Detect which cell encompasses the target text, then output its (X, Y) center coordinate. 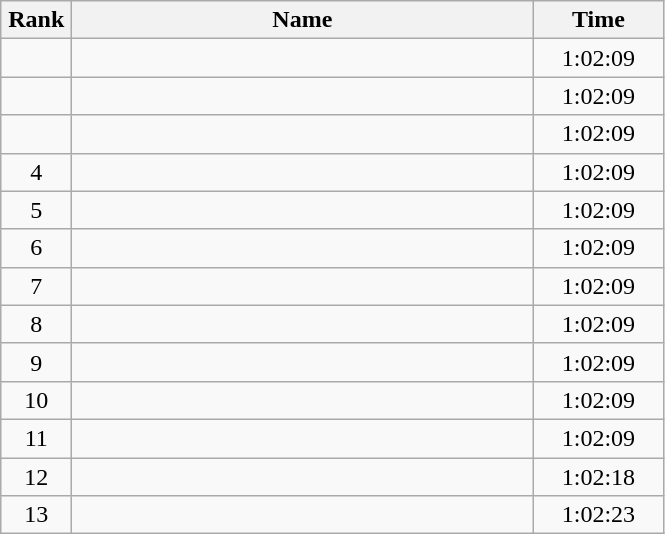
4 (36, 172)
6 (36, 248)
8 (36, 324)
1:02:18 (598, 477)
1:02:23 (598, 515)
13 (36, 515)
11 (36, 438)
9 (36, 362)
Rank (36, 20)
7 (36, 286)
10 (36, 400)
Name (302, 20)
12 (36, 477)
5 (36, 210)
Time (598, 20)
